Determine the [x, y] coordinate at the center of the cell enclosing the given text.  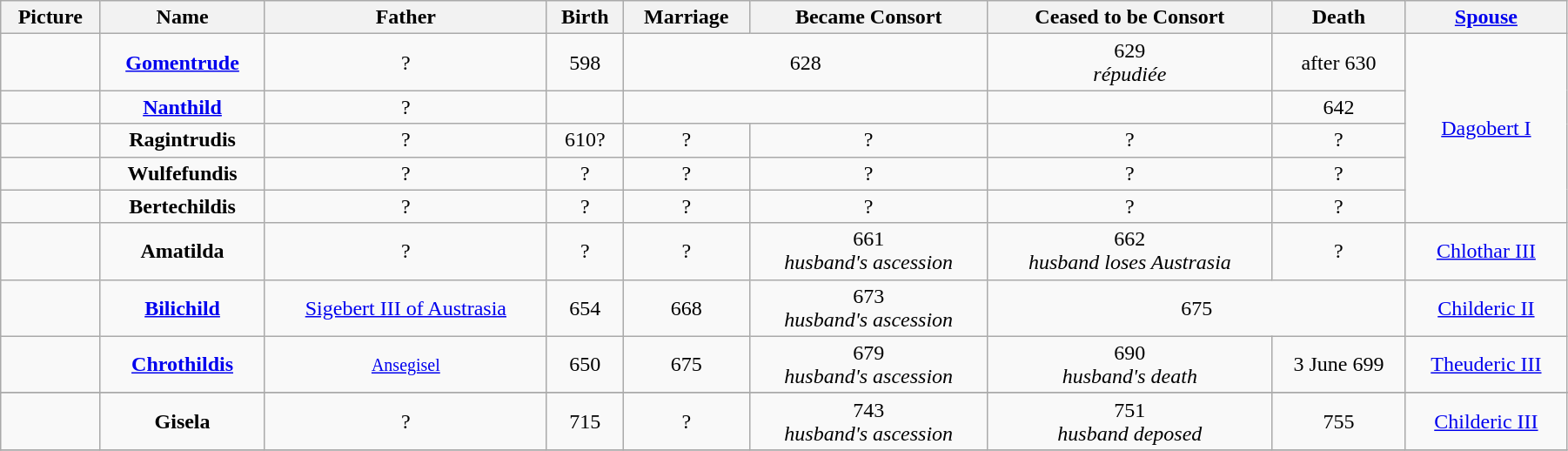
Ceased to be Consort [1129, 17]
Childeric III [1486, 421]
Spouse [1486, 17]
Theuderic III [1486, 364]
743husband's ascession [868, 421]
after 630 [1338, 63]
Sigebert III of Austrasia [405, 308]
Marriage [686, 17]
Gomentrude [183, 63]
Childeric II [1486, 308]
Dagobert I [1486, 129]
642 [1338, 107]
598 [585, 63]
Nanthild [183, 107]
3 June 699 [1338, 364]
Became Consort [868, 17]
Death [1338, 17]
Bilichild [183, 308]
Amatilda [183, 251]
650 [585, 364]
628 [806, 63]
751husband deposed [1129, 421]
662husband loses Austrasia [1129, 251]
715 [585, 421]
673husband's ascession [868, 308]
610? [585, 140]
Chlothar III [1486, 251]
Birth [585, 17]
668 [686, 308]
Picture [50, 17]
Ansegisel [405, 364]
Gisela [183, 421]
Wulfefundis [183, 173]
Chrothildis [183, 364]
Bertechildis [183, 206]
679husband's ascession [868, 364]
661husband's ascession [868, 251]
629répudiée [1129, 63]
Father [405, 17]
Name [183, 17]
654 [585, 308]
755 [1338, 421]
690husband's death [1129, 364]
Ragintrudis [183, 140]
